Return (X, Y) of the center of cell containing provided text 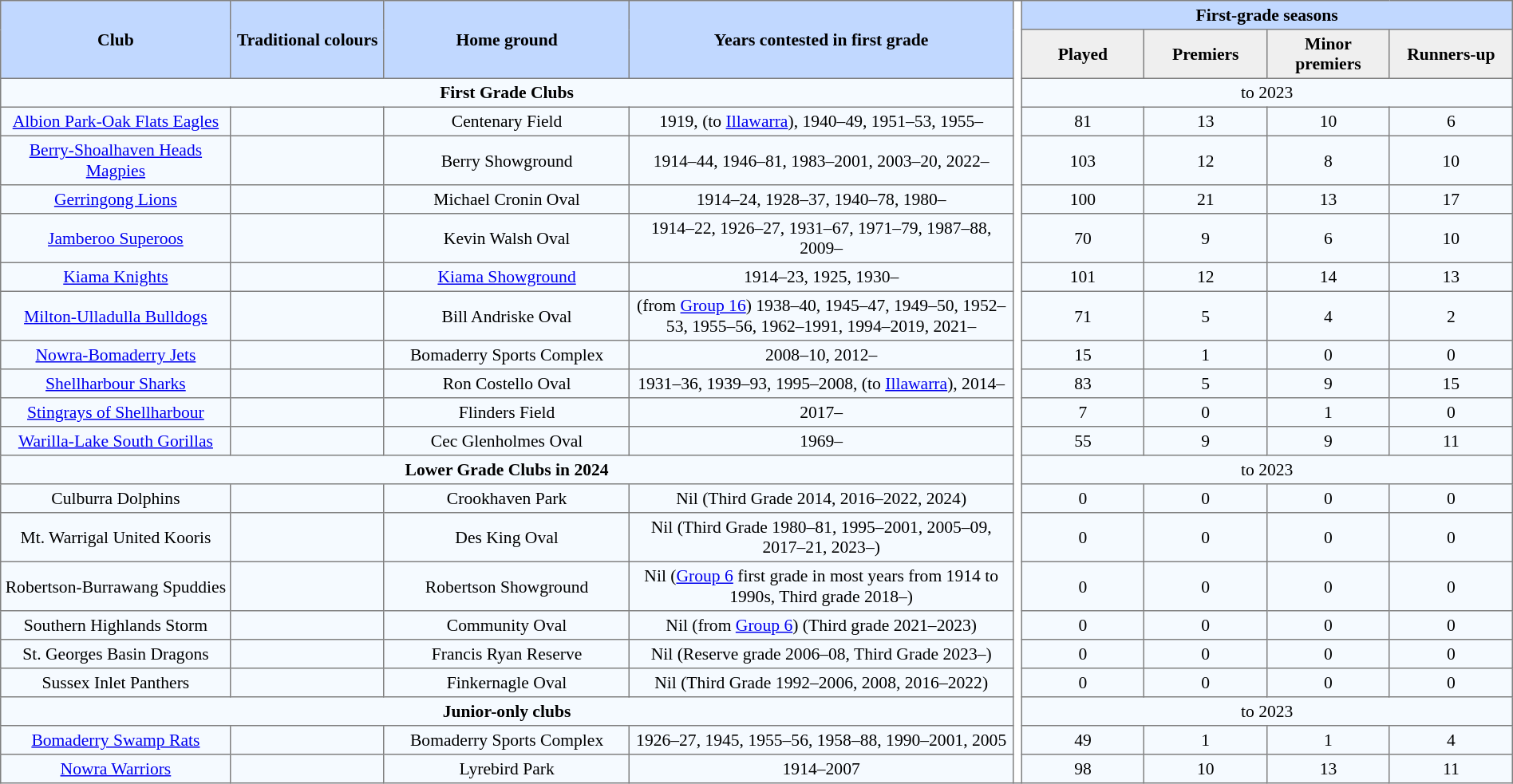
Flinders Field (507, 412)
81 (1083, 121)
Played (1083, 54)
Lower Grade Clubs in 2024 (508, 470)
Bill Andriske Oval (507, 316)
1914–44, 1946–81, 1983–2001, 2003–20, 2022– (822, 160)
Robertson Showground (507, 586)
Years contested in first grade (822, 40)
Minor premiers (1329, 54)
(from Group 16) 1938–40, 1945–47, 1949–50, 1952–53, 1955–56, 1962–1991, 1994–2019, 2021– (822, 316)
Michael Cronin Oval (507, 199)
Sussex Inlet Panthers (116, 683)
Des King Oval (507, 538)
Finkernagle Oval (507, 683)
2 (1451, 316)
1919, (to Illawarra), 1940–49, 1951–53, 1955– (822, 121)
55 (1083, 441)
70 (1083, 238)
Crookhaven Park (507, 498)
Nil (Third Grade 2014, 2016–2022, 2024) (822, 498)
Lyrebird Park (507, 769)
Bomaderry Swamp Rats (116, 740)
101 (1083, 277)
14 (1329, 277)
1914–23, 1925, 1930– (822, 277)
Berry-Shoalhaven Heads Magpies (116, 160)
Cec Glenholmes Oval (507, 441)
Culburra Dolphins (116, 498)
2017– (822, 412)
49 (1083, 740)
Stingrays of Shellharbour (116, 412)
Nil (Third Grade 1992–2006, 2008, 2016–2022) (822, 683)
Robertson-Burrawang Spuddies (116, 586)
Warilla-Lake South Gorillas (116, 441)
Nowra Warriors (116, 769)
2008–10, 2012– (822, 355)
1914–2007 (822, 769)
21 (1206, 199)
Junior-only clubs (508, 711)
Runners-up (1451, 54)
First-grade seasons (1267, 15)
Kiama Knights (116, 277)
17 (1451, 199)
Kiama Showground (507, 277)
100 (1083, 199)
Jamberoo Superoos (116, 238)
1914–22, 1926–27, 1931–67, 1971–79, 1987–88, 2009– (822, 238)
Gerringong Lions (116, 199)
Nil (Group 6 first grade in most years from 1914 to 1990s, Third grade 2018–) (822, 586)
Berry Showground (507, 160)
71 (1083, 316)
Francis Ryan Reserve (507, 654)
St. Georges Basin Dragons (116, 654)
8 (1329, 160)
Nil (Reserve grade 2006–08, Third Grade 2023–) (822, 654)
7 (1083, 412)
Community Oval (507, 625)
Southern Highlands Storm (116, 625)
Nowra-Bomaderry Jets (116, 355)
Centenary Field (507, 121)
1914–24, 1928–37, 1940–78, 1980– (822, 199)
1969– (822, 441)
Club (116, 40)
Shellharbour Sharks (116, 384)
Ron Costello Oval (507, 384)
1926–27, 1945, 1955–56, 1958–88, 1990–2001, 2005 (822, 740)
Mt. Warrigal United Kooris (116, 538)
Kevin Walsh Oval (507, 238)
103 (1083, 160)
Nil (from Group 6) (Third grade 2021–2023) (822, 625)
Home ground (507, 40)
Albion Park-Oak Flats Eagles (116, 121)
98 (1083, 769)
83 (1083, 384)
Milton-Ulladulla Bulldogs (116, 316)
Premiers (1206, 54)
Nil (Third Grade 1980–81, 1995–2001, 2005–09, 2017–21, 2023–) (822, 538)
First Grade Clubs (508, 93)
Traditional colours (307, 40)
1931–36, 1939–93, 1995–2008, (to Illawarra), 2014– (822, 384)
